From the cell containing the given text, extract its center point as [X, Y] coordinate. 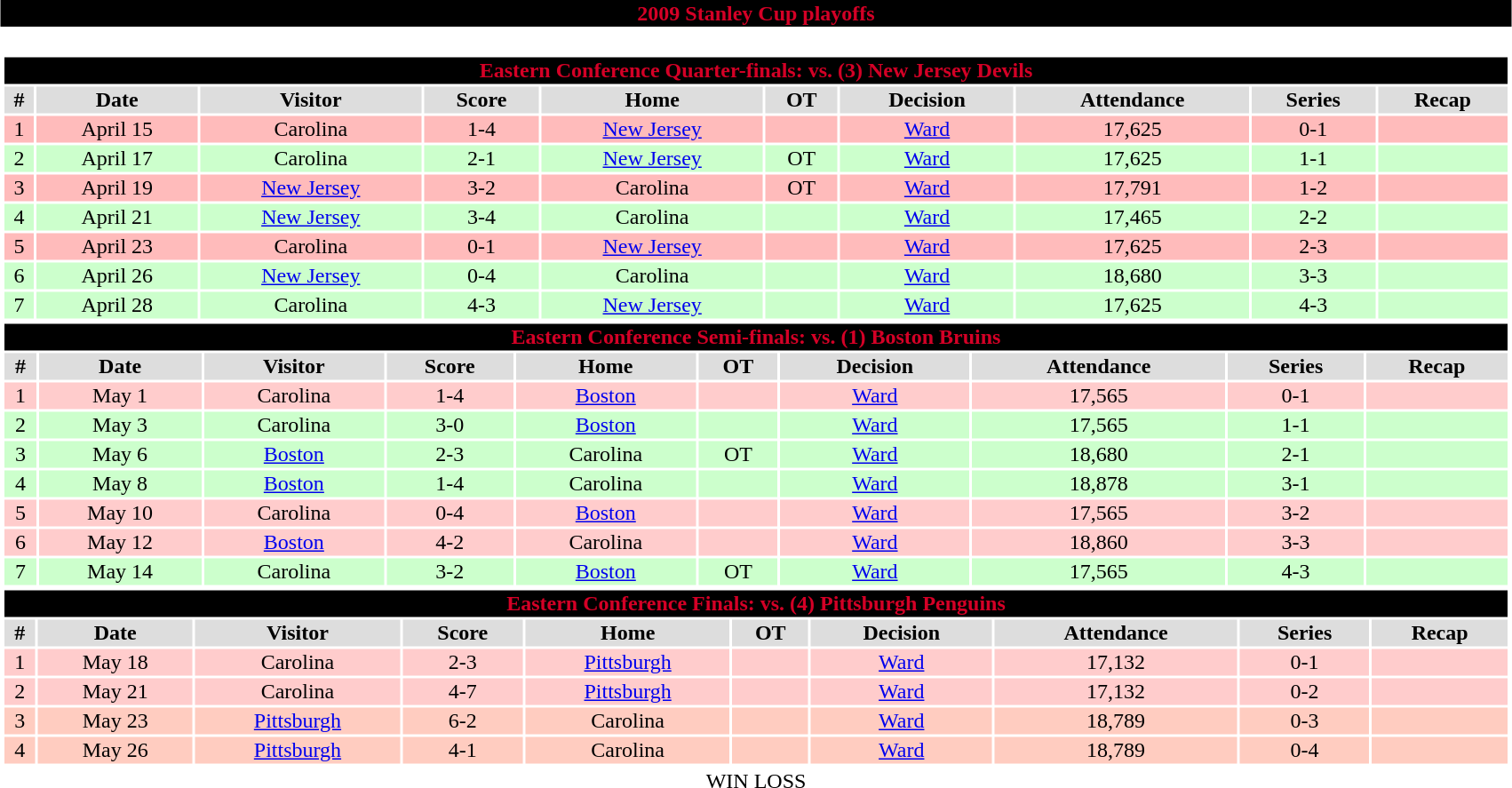
April 21 [117, 218]
April 17 [117, 159]
Eastern Conference Semi-finals: vs. (1) Boston Bruins [755, 337]
April 15 [117, 129]
2009 Stanley Cup playoffs [756, 13]
May 3 [120, 426]
May 1 [120, 395]
2-2 [1313, 218]
May 23 [115, 720]
4-1 [463, 751]
May 21 [115, 692]
0-3 [1305, 720]
1-2 [1313, 187]
17,791 [1132, 187]
6-2 [463, 720]
May 26 [115, 751]
4-2 [450, 543]
May 8 [120, 484]
May 6 [120, 454]
17,465 [1132, 218]
18,860 [1098, 543]
0-2 [1305, 692]
3-0 [450, 426]
3-4 [481, 218]
April 26 [117, 276]
Eastern Conference Quarter-finals: vs. (3) New Jersey Devils [755, 70]
April 23 [117, 246]
4-7 [463, 692]
May 12 [120, 543]
April 19 [117, 187]
3-1 [1295, 484]
18,878 [1098, 484]
May 10 [120, 513]
April 28 [117, 305]
Eastern Conference Finals: vs. (4) Pittsburgh Penguins [755, 603]
May 14 [120, 571]
May 18 [115, 662]
